For the text-containing cell, return its midpoint in (X, Y) coordinate format. 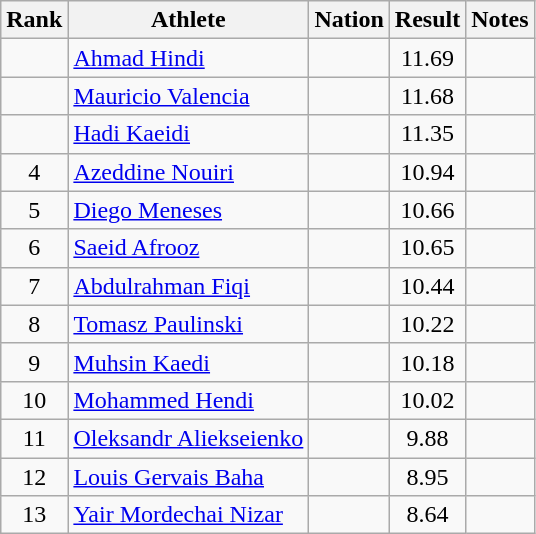
11 (34, 438)
Yair Mordechai Nizar (188, 515)
Saeid Afrooz (188, 248)
Athlete (188, 20)
10.66 (427, 210)
4 (34, 172)
Muhsin Kaedi (188, 362)
Notes (500, 20)
8.95 (427, 477)
Diego Meneses (188, 210)
11.35 (427, 134)
10.44 (427, 286)
Azeddine Nouiri (188, 172)
Louis Gervais Baha (188, 477)
10.02 (427, 400)
Result (427, 20)
10.22 (427, 324)
Nation (349, 20)
10.18 (427, 362)
8 (34, 324)
12 (34, 477)
Abdulrahman Fiqi (188, 286)
11.69 (427, 58)
Oleksandr Aliekseienko (188, 438)
Tomasz Paulinski (188, 324)
Mohammed Hendi (188, 400)
10 (34, 400)
Rank (34, 20)
10.65 (427, 248)
Ahmad Hindi (188, 58)
11.68 (427, 96)
Hadi Kaeidi (188, 134)
7 (34, 286)
9.88 (427, 438)
5 (34, 210)
9 (34, 362)
Mauricio Valencia (188, 96)
6 (34, 248)
13 (34, 515)
8.64 (427, 515)
10.94 (427, 172)
